Detect which cell encompasses the target text, then output its (X, Y) center coordinate. 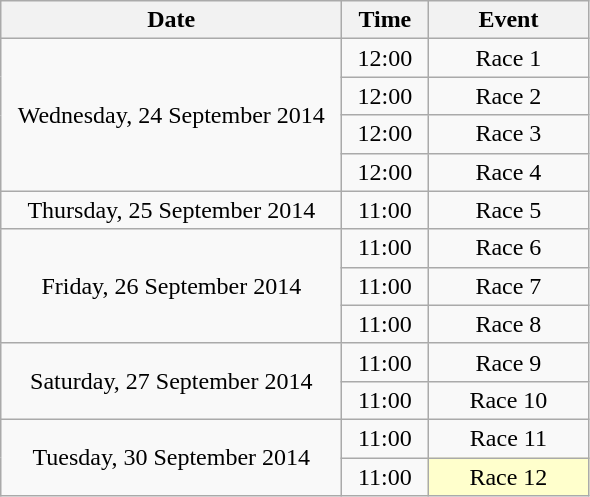
Race 10 (508, 400)
Thursday, 25 September 2014 (172, 210)
Race 11 (508, 438)
Date (172, 20)
Tuesday, 30 September 2014 (172, 457)
Saturday, 27 September 2014 (172, 381)
Race 12 (508, 477)
Race 4 (508, 172)
Time (385, 20)
Race 1 (508, 58)
Race 8 (508, 324)
Race 5 (508, 210)
Race 3 (508, 134)
Wednesday, 24 September 2014 (172, 115)
Race 7 (508, 286)
Event (508, 20)
Friday, 26 September 2014 (172, 286)
Race 6 (508, 248)
Race 9 (508, 362)
Race 2 (508, 96)
